Return the (x, y) coordinate for the center point of the cell that contains the specified text.  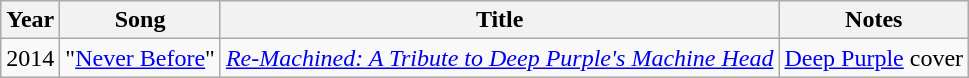
Re-Machined: A Tribute to Deep Purple's Machine Head (500, 58)
2014 (30, 58)
Year (30, 20)
Deep Purple cover (874, 58)
Title (500, 20)
"Never Before" (140, 58)
Song (140, 20)
Notes (874, 20)
